Return (X, Y) of the center of cell containing provided text 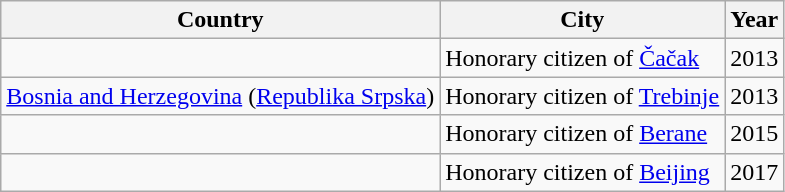
Honorary citizen of Čačak (582, 58)
Country (220, 20)
2015 (754, 134)
Honorary citizen of Trebinje (582, 96)
Bosnia and Herzegovina (Republika Srpska) (220, 96)
Honorary citizen of Beijing (582, 172)
Year (754, 20)
Honorary citizen of Berane (582, 134)
2017 (754, 172)
City (582, 20)
